Determine the [X, Y] coordinate at the center of the cell enclosing the given text.  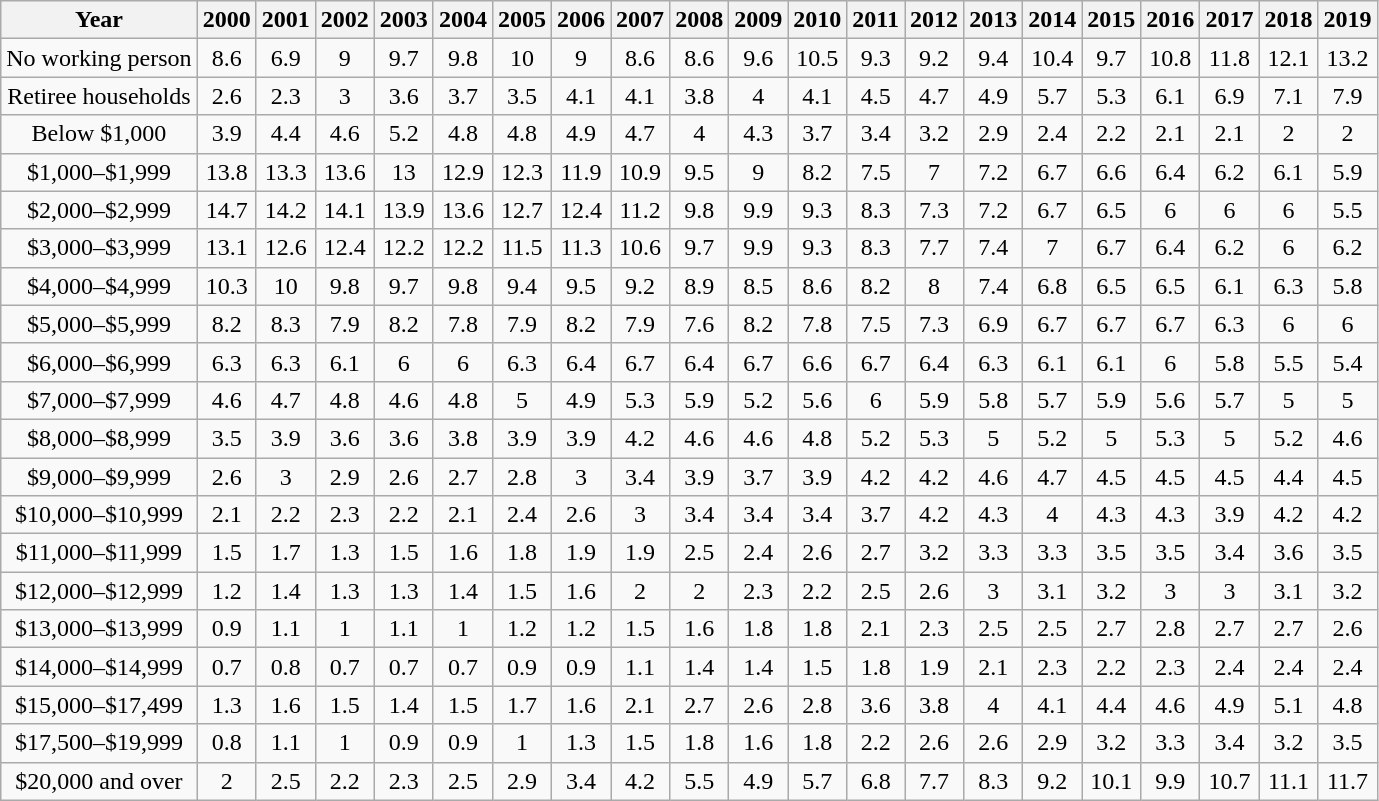
12.3 [522, 172]
No working person [99, 58]
2015 [1112, 20]
11.9 [582, 172]
13.2 [1348, 58]
10.5 [818, 58]
11.7 [1348, 781]
10.1 [1112, 781]
10.3 [226, 286]
8.5 [758, 286]
13 [404, 172]
2001 [286, 20]
13.9 [404, 210]
10.8 [1170, 58]
$6,000–$6,999 [99, 362]
$10,000–$10,999 [99, 515]
13.3 [286, 172]
2004 [462, 20]
14.2 [286, 210]
10.4 [1052, 58]
12.7 [522, 210]
11.2 [640, 210]
10.9 [640, 172]
11.1 [1288, 781]
$7,000–$7,999 [99, 400]
$5,000–$5,999 [99, 324]
2003 [404, 20]
8.9 [700, 286]
2007 [640, 20]
11.8 [1230, 58]
2010 [818, 20]
2016 [1170, 20]
$1,000–$1,999 [99, 172]
2012 [934, 20]
2018 [1288, 20]
11.5 [522, 248]
12.6 [286, 248]
7.6 [700, 324]
2013 [994, 20]
14.1 [344, 210]
12.1 [1288, 58]
Year [99, 20]
13.8 [226, 172]
$4,000–$4,999 [99, 286]
$17,500–$19,999 [99, 743]
10.7 [1230, 781]
2017 [1230, 20]
$11,000–$11,999 [99, 553]
2019 [1348, 20]
8 [934, 286]
Below $1,000 [99, 134]
13.1 [226, 248]
$3,000–$3,999 [99, 248]
2006 [582, 20]
$20,000 and over [99, 781]
5.4 [1348, 362]
2014 [1052, 20]
2000 [226, 20]
$15,000–$17,499 [99, 705]
12.9 [462, 172]
2009 [758, 20]
11.3 [582, 248]
7.1 [1288, 96]
9.6 [758, 58]
$9,000–$9,999 [99, 477]
2005 [522, 20]
$13,000–$13,999 [99, 629]
Retiree households [99, 96]
10.6 [640, 248]
$2,000–$2,999 [99, 210]
$8,000–$8,999 [99, 438]
14.7 [226, 210]
2011 [876, 20]
5.1 [1288, 705]
$14,000–$14,999 [99, 667]
$12,000–$12,999 [99, 591]
2002 [344, 20]
2008 [700, 20]
